Find where the given text appears and provide that cell's center as [X, Y] coordinate. 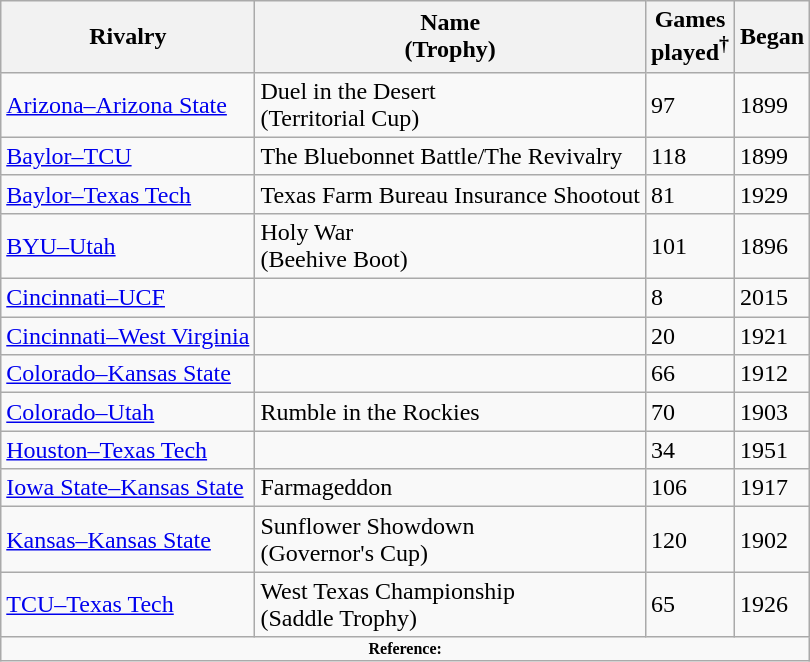
8 [690, 298]
106 [690, 488]
Rivalry [128, 37]
Sunflower Showdown(Governor's Cup) [450, 540]
BYU–Utah [128, 246]
Farmageddon [450, 488]
1951 [772, 450]
Name(Trophy) [450, 37]
Gamesplayed† [690, 37]
1912 [772, 374]
Baylor–Texas Tech [128, 194]
Colorado–Kansas State [128, 374]
97 [690, 104]
Houston–Texas Tech [128, 450]
1929 [772, 194]
1896 [772, 246]
120 [690, 540]
Iowa State–Kansas State [128, 488]
1921 [772, 336]
81 [690, 194]
1926 [772, 604]
Rumble in the Rockies [450, 412]
1903 [772, 412]
Colorado–Utah [128, 412]
Cincinnati–West Virginia [128, 336]
Reference: [406, 649]
118 [690, 156]
Arizona–Arizona State [128, 104]
20 [690, 336]
The Bluebonnet Battle/The Revivalry [450, 156]
65 [690, 604]
TCU–Texas Tech [128, 604]
34 [690, 450]
66 [690, 374]
2015 [772, 298]
Duel in the Desert(Territorial Cup) [450, 104]
70 [690, 412]
Holy War(Beehive Boot) [450, 246]
1902 [772, 540]
1917 [772, 488]
Began [772, 37]
Kansas–Kansas State [128, 540]
101 [690, 246]
Texas Farm Bureau Insurance Shootout [450, 194]
Cincinnati–UCF [128, 298]
West Texas Championship(Saddle Trophy) [450, 604]
Baylor–TCU [128, 156]
